From the cell containing the given text, extract its center point as [X, Y] coordinate. 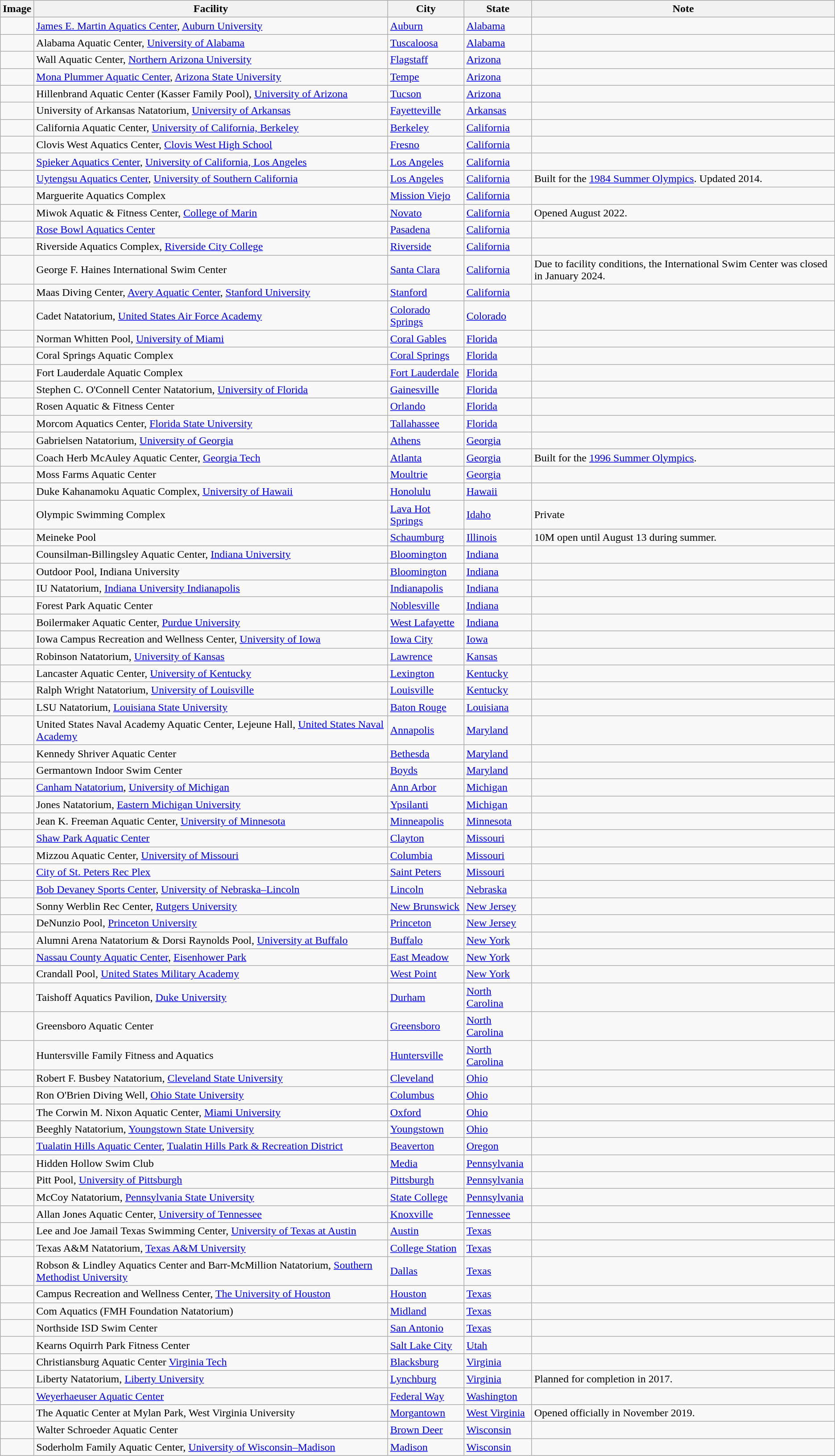
Ypsilanti [426, 805]
Crandall Pool, United States Military Academy [211, 974]
College Station [426, 1248]
Novato [426, 213]
Germantown Indoor Swim Center [211, 770]
Bob Devaney Sports Center, University of Nebraska–Lincoln [211, 889]
Fort Lauderdale Aquatic Complex [211, 373]
Media [426, 1163]
Dallas [426, 1271]
Ann Arbor [426, 787]
Stephen C. O'Connell Center Natatorium, University of Florida [211, 390]
West Lafayette [426, 622]
Built for the 1996 Summer Olympics. [683, 457]
George F. Haines International Swim Center [211, 270]
Ralph Wright Natatorium, University of Louisville [211, 690]
Durham [426, 997]
Riverside Aquatics Complex, Riverside City College [211, 247]
Hawaii [498, 491]
Clayton [426, 838]
Lynchburg [426, 1379]
Com Aquatics (FMH Foundation Natatorium) [211, 1311]
Robinson Natatorium, University of Kansas [211, 656]
Tualatin Hills Aquatic Center, Tualatin Hills Park & Recreation District [211, 1146]
Christiansburg Aquatic Center Virginia Tech [211, 1362]
Alabama Aquatic Center, University of Alabama [211, 43]
Riverside [426, 247]
Pitt Pool, University of Pittsburgh [211, 1180]
Built for the 1984 Summer Olympics. Updated 2014. [683, 178]
Salt Lake City [426, 1345]
Soderholm Family Aquatic Center, University of Wisconsin–Madison [211, 1447]
Taishoff Aquatics Pavilion, Duke University [211, 997]
Schaumburg [426, 538]
Lee and Joe Jamail Texas Swimming Center, University of Texas at Austin [211, 1231]
Blacksburg [426, 1362]
Jean K. Freeman Aquatic Center, University of Minnesota [211, 821]
Auburn [426, 26]
Santa Clara [426, 270]
Brown Deer [426, 1430]
Kansas [498, 656]
State [498, 9]
New Brunswick [426, 906]
Houston [426, 1294]
Canham Natatorium, University of Michigan [211, 787]
Lancaster Aquatic Center, University of Kentucky [211, 673]
Huntersville Family Fitness and Aquatics [211, 1055]
Columbia [426, 855]
The Corwin M. Nixon Aquatic Center, Miami University [211, 1112]
Idaho [498, 514]
Tallahassee [426, 423]
Olympic Swimming Complex [211, 514]
Opened August 2022. [683, 213]
Oregon [498, 1146]
10M open until August 13 during summer. [683, 538]
Kennedy Shriver Aquatic Center [211, 753]
DeNunzio Pool, Princeton University [211, 923]
Hidden Hollow Swim Club [211, 1163]
Allan Jones Aquatic Center, University of Tennessee [211, 1214]
Nebraska [498, 889]
Mission Viejo [426, 195]
Due to facility conditions, the International Swim Center was closed in January 2024. [683, 270]
West Point [426, 974]
Coral Springs Aquatic Complex [211, 356]
Oxford [426, 1112]
Campus Recreation and Wellness Center, The University of Houston [211, 1294]
Jones Natatorium, Eastern Michigan University [211, 805]
Moultrie [426, 474]
United States Naval Academy Aquatic Center, Lejeune Hall, United States Naval Academy [211, 730]
Madison [426, 1447]
Gainesville [426, 390]
Louisiana [498, 707]
Columbus [426, 1095]
Midland [426, 1311]
Marguerite Aquatics Complex [211, 195]
Gabrielsen Natatorium, University of Georgia [211, 440]
Minneapolis [426, 821]
Moss Farms Aquatic Center [211, 474]
Boilermaker Aquatic Center, Purdue University [211, 622]
Coach Herb McAuley Aquatic Center, Georgia Tech [211, 457]
Nassau County Aquatic Center, Eisenhower Park [211, 957]
Beeghly Natatorium, Youngstown State University [211, 1129]
Morgantown [426, 1413]
Hillenbrand Aquatic Center (Kasser Family Pool), University of Arizona [211, 94]
Northside ISD Swim Center [211, 1328]
Orlando [426, 407]
San Antonio [426, 1328]
State College [426, 1197]
Pittsburgh [426, 1180]
Athens [426, 440]
Norman Whitten Pool, University of Miami [211, 339]
IU Natatorium, Indiana University Indianapolis [211, 589]
Buffalo [426, 940]
Beaverton [426, 1146]
Iowa Campus Recreation and Wellness Center, University of Iowa [211, 639]
Fresno [426, 145]
Indianapolis [426, 589]
Iowa City [426, 639]
Baton Rouge [426, 707]
Facility [211, 9]
Rose Bowl Aquatics Center [211, 230]
Lexington [426, 673]
Illinois [498, 538]
Princeton [426, 923]
Note [683, 9]
Coral Gables [426, 339]
Noblesville [426, 606]
Fayetteville [426, 111]
Tennessee [498, 1214]
Austin [426, 1231]
Honolulu [426, 491]
City [426, 9]
LSU Natatorium, Louisiana State University [211, 707]
Lawrence [426, 656]
Cadet Natatorium, United States Air Force Academy [211, 316]
Mona Plummer Aquatic Center, Arizona State University [211, 77]
Counsilman-Billingsley Aquatic Center, Indiana University [211, 555]
Federal Way [426, 1396]
Colorado [498, 316]
Walter Schroeder Aquatic Center [211, 1430]
Tempe [426, 77]
Liberty Natatorium, Liberty University [211, 1379]
Planned for completion in 2017. [683, 1379]
Arkansas [498, 111]
West Virginia [498, 1413]
Maas Diving Center, Avery Aquatic Center, Stanford University [211, 293]
California Aquatic Center, University of California, Berkeley [211, 128]
McCoy Natatorium, Pennsylvania State University [211, 1197]
East Meadow [426, 957]
Clovis West Aquatics Center, Clovis West High School [211, 145]
City of St. Peters Rec Plex [211, 872]
Colorado Springs [426, 316]
Fort Lauderdale [426, 373]
Ron O'Brien Diving Well, Ohio State University [211, 1095]
Utah [498, 1345]
Bethesda [426, 753]
Tucson [426, 94]
Miwok Aquatic & Fitness Center, College of Marin [211, 213]
Spieker Aquatics Center, University of California, Los Angeles [211, 162]
Berkeley [426, 128]
Lincoln [426, 889]
Alumni Arena Natatorium & Dorsi Raynolds Pool, University at Buffalo [211, 940]
Robson & Lindley Aquatics Center and Barr-McMillion Natatorium, Southern Methodist University [211, 1271]
Duke Kahanamoku Aquatic Complex, University of Hawaii [211, 491]
Minnesota [498, 821]
Meineke Pool [211, 538]
Greensboro [426, 1026]
Annapolis [426, 730]
Outdoor Pool, Indiana University [211, 572]
Weyerhaeuser Aquatic Center [211, 1396]
Opened officially in November 2019. [683, 1413]
Huntersville [426, 1055]
Wall Aquatic Center, Northern Arizona University [211, 60]
Flagstaff [426, 60]
Image [17, 9]
University of Arkansas Natatorium, University of Arkansas [211, 111]
Texas A&M Natatorium, Texas A&M University [211, 1248]
James E. Martin Aquatics Center, Auburn University [211, 26]
Knoxville [426, 1214]
Boyds [426, 770]
Forest Park Aquatic Center [211, 606]
Kearns Oquirrh Park Fitness Center [211, 1345]
Uytengsu Aquatics Center, University of Southern California [211, 178]
Tuscaloosa [426, 43]
Atlanta [426, 457]
Iowa [498, 639]
Saint Peters [426, 872]
Mizzou Aquatic Center, University of Missouri [211, 855]
Rosen Aquatic & Fitness Center [211, 407]
Stanford [426, 293]
Robert F. Busbey Natatorium, Cleveland State University [211, 1078]
Youngstown [426, 1129]
Pasadena [426, 230]
The Aquatic Center at Mylan Park, West Virginia University [211, 1413]
Louisville [426, 690]
Lava Hot Springs [426, 514]
Shaw Park Aquatic Center [211, 838]
Morcom Aquatics Center, Florida State University [211, 423]
Private [683, 514]
Washington [498, 1396]
Coral Springs [426, 356]
Cleveland [426, 1078]
Greensboro Aquatic Center [211, 1026]
Sonny Werblin Rec Center, Rutgers University [211, 906]
